Find where the given text appears and provide that cell's center as (x, y) coordinate. 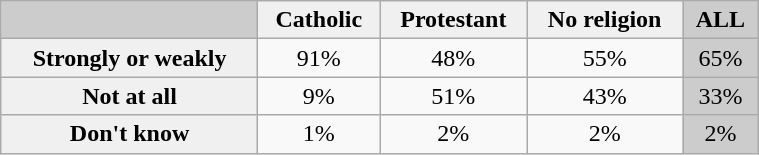
Not at all (129, 96)
9% (319, 96)
No religion (605, 20)
51% (454, 96)
Strongly or weakly (129, 58)
48% (454, 58)
1% (319, 134)
43% (605, 96)
Protestant (454, 20)
Catholic (319, 20)
65% (721, 58)
Don't know (129, 134)
ALL (721, 20)
33% (721, 96)
91% (319, 58)
55% (605, 58)
